From the cell containing the given text, extract its center point as [x, y] coordinate. 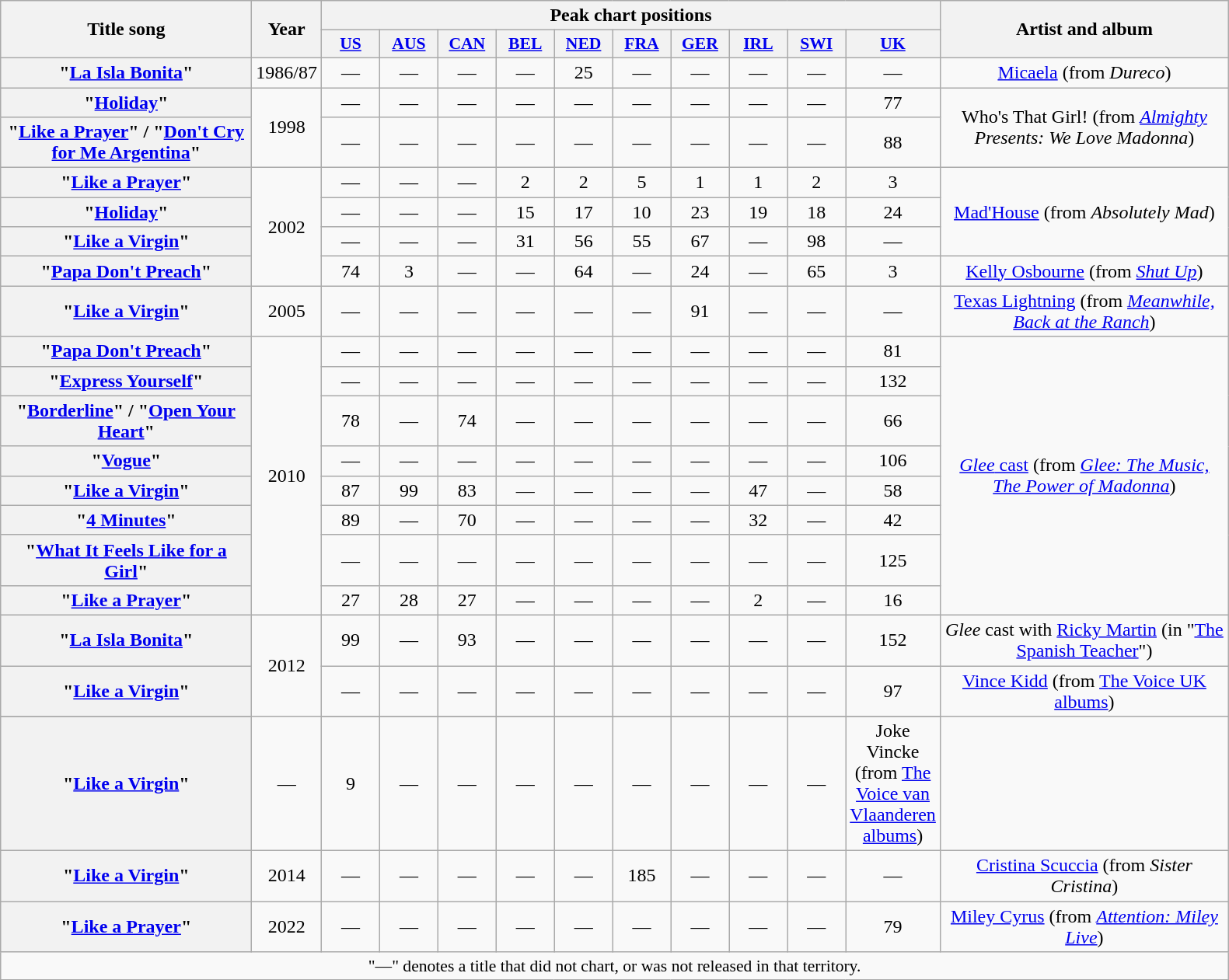
55 [642, 242]
"What It Feels Like for a Girl" [126, 560]
Glee cast with Ricky Martin (in "The Spanish Teacher") [1084, 640]
2010 [287, 476]
Cristina Scuccia (from Sister Cristina) [1084, 877]
Peak chart positions [631, 16]
56 [583, 242]
47 [759, 490]
Kelly Osbourne (from Shut Up) [1084, 271]
64 [583, 271]
106 [893, 461]
5 [642, 183]
83 [466, 490]
88 [893, 143]
70 [466, 520]
Glee cast (from Glee: The Music, The Power of Madonna) [1084, 476]
Year [287, 30]
Who's That Girl! (from Almighty Presents: We Love Madonna) [1084, 127]
185 [642, 877]
19 [759, 212]
UK [893, 44]
87 [351, 490]
152 [893, 640]
2012 [287, 665]
IRL [759, 44]
2002 [287, 227]
58 [893, 490]
32 [759, 520]
2005 [287, 311]
2022 [287, 926]
"4 Minutes" [126, 520]
Texas Lightning (from Meanwhile, Back at the Ranch) [1084, 311]
AUS [409, 44]
66 [893, 421]
89 [351, 520]
"Vogue" [126, 461]
15 [525, 212]
Vince Kidd (from The Voice UK albums) [1084, 690]
18 [816, 212]
125 [893, 560]
97 [893, 690]
98 [816, 242]
FRA [642, 44]
Artist and album [1084, 30]
67 [700, 242]
BEL [525, 44]
2014 [287, 877]
1998 [287, 127]
16 [893, 600]
79 [893, 926]
Title song [126, 30]
Miley Cyrus (from Attention: Miley Live) [1084, 926]
31 [525, 242]
77 [893, 102]
1986/87 [287, 72]
78 [351, 421]
SWI [816, 44]
CAN [466, 44]
"Borderline" / "Open Your Heart" [126, 421]
Joke Vincke (from The Voice van Vlaanderen albums) [893, 783]
10 [642, 212]
"Like a Prayer" / "Don't Cry for Me Argentina" [126, 143]
"—" denotes a title that did not chart, or was not released in that territory. [615, 966]
42 [893, 520]
93 [466, 640]
81 [893, 351]
17 [583, 212]
US [351, 44]
9 [351, 783]
65 [816, 271]
Mad'House (from Absolutely Mad) [1084, 212]
23 [700, 212]
Micaela (from Dureco) [1084, 72]
"Express Yourself" [126, 381]
28 [409, 600]
91 [700, 311]
25 [583, 72]
NED [583, 44]
GER [700, 44]
132 [893, 381]
